Locate the cell with the specified text and output its [X, Y] center coordinate. 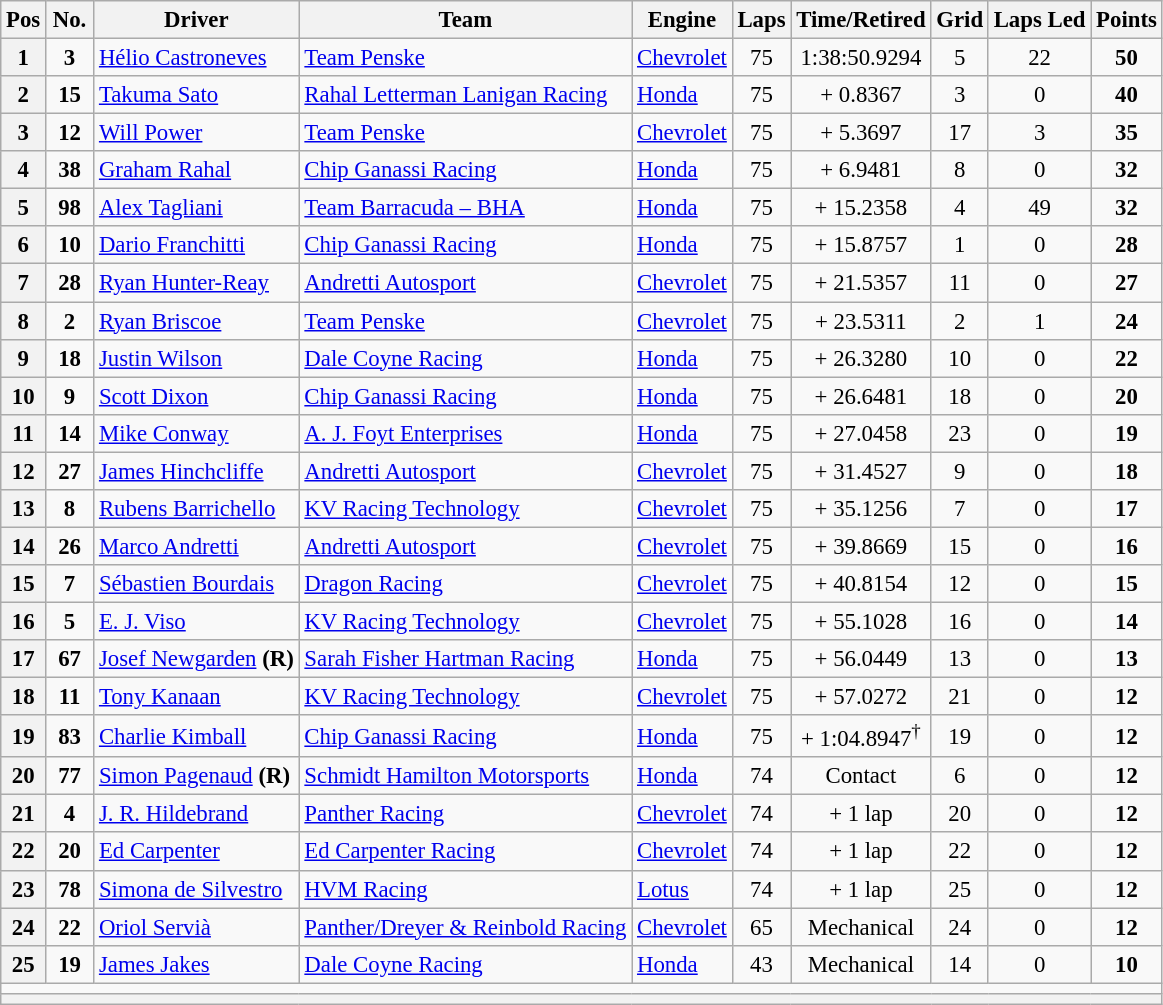
Pos [24, 20]
Rahal Letterman Lanigan Racing [466, 95]
Josef Newgarden (R) [196, 659]
Lotus [682, 889]
Time/Retired [861, 20]
83 [70, 736]
Alex Tagliani [196, 208]
+ 15.8757 [861, 245]
35 [1126, 133]
Will Power [196, 133]
Driver [196, 20]
77 [70, 776]
Ed Carpenter [196, 852]
50 [1126, 58]
Hélio Castroneves [196, 58]
Charlie Kimball [196, 736]
+ 35.1256 [861, 509]
Rubens Barrichello [196, 509]
+ 57.0272 [861, 697]
+ 26.3280 [861, 358]
Scott Dixon [196, 396]
40 [1126, 95]
+ 1:04.8947† [861, 736]
Justin Wilson [196, 358]
James Jakes [196, 964]
+ 40.8154 [861, 584]
+ 0.8367 [861, 95]
+ 31.4527 [861, 471]
Points [1126, 20]
Ed Carpenter Racing [466, 852]
65 [762, 927]
Oriol Servià [196, 927]
James Hinchcliffe [196, 471]
+ 6.9481 [861, 170]
Graham Rahal [196, 170]
Schmidt Hamilton Motorsports [466, 776]
43 [762, 964]
Ryan Briscoe [196, 321]
+ 39.8669 [861, 546]
J. R. Hildebrand [196, 814]
Contact [861, 776]
Marco Andretti [196, 546]
Dragon Racing [466, 584]
1:38:50.9294 [861, 58]
Simon Pagenaud (R) [196, 776]
Engine [682, 20]
+ 15.2358 [861, 208]
+ 56.0449 [861, 659]
Sarah Fisher Hartman Racing [466, 659]
Team [466, 20]
67 [70, 659]
Team Barracuda – BHA [466, 208]
Simona de Silvestro [196, 889]
A. J. Foyt Enterprises [466, 433]
Takuma Sato [196, 95]
Panther Racing [466, 814]
Grid [960, 20]
38 [70, 170]
+ 26.6481 [861, 396]
HVM Racing [466, 889]
+ 27.0458 [861, 433]
+ 55.1028 [861, 621]
Dario Franchitti [196, 245]
26 [70, 546]
78 [70, 889]
E. J. Viso [196, 621]
Mike Conway [196, 433]
49 [1039, 208]
+ 23.5311 [861, 321]
98 [70, 208]
Tony Kanaan [196, 697]
Sébastien Bourdais [196, 584]
No. [70, 20]
+ 5.3697 [861, 133]
Laps Led [1039, 20]
Laps [762, 20]
Ryan Hunter-Reay [196, 283]
+ 21.5357 [861, 283]
Panther/Dreyer & Reinbold Racing [466, 927]
